Scan for the cell matching the given text and deliver its (X, Y) coordinate at center. 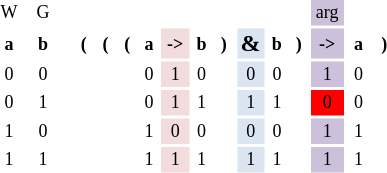
arg (327, 13)
G (44, 13)
& (251, 43)
